Detect which cell encompasses the target text, then output its [x, y] center coordinate. 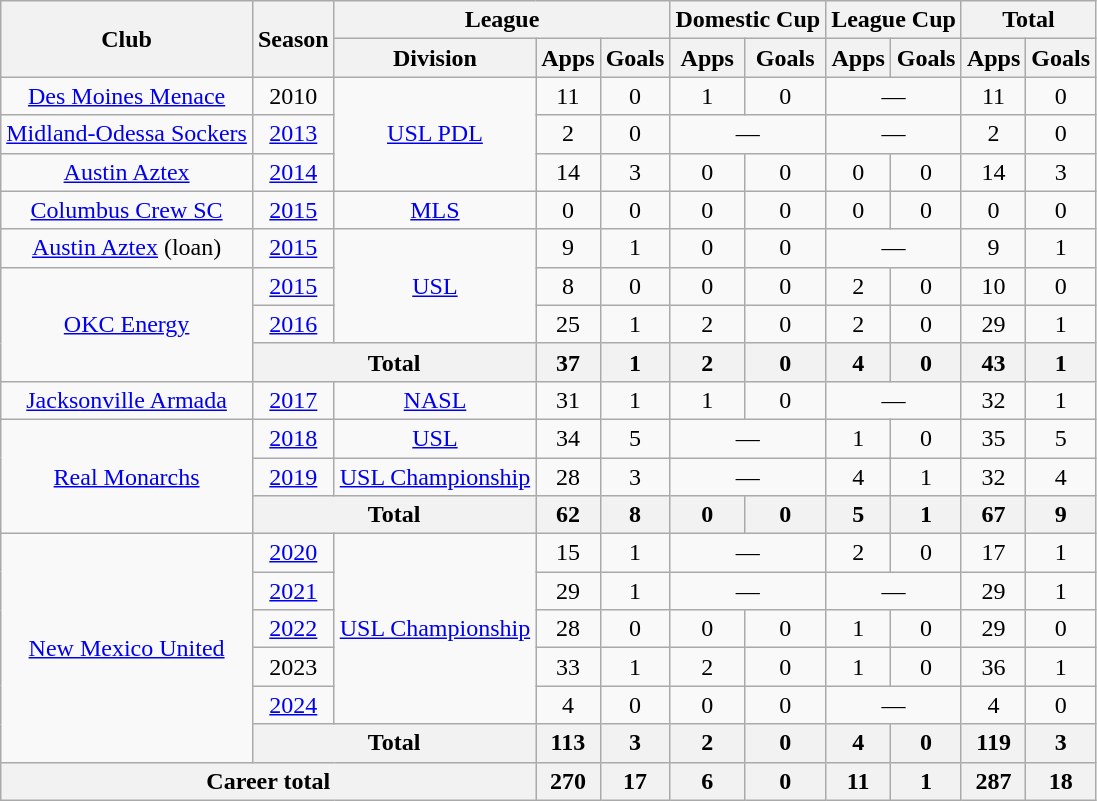
119 [993, 743]
10 [993, 286]
33 [568, 667]
OKC Energy [127, 324]
Jacksonville Armada [127, 400]
113 [568, 743]
USL PDL [435, 134]
2023 [293, 667]
Columbus Crew SC [127, 210]
67 [993, 515]
League Cup [894, 20]
36 [993, 667]
25 [568, 324]
MLS [435, 210]
Des Moines Menace [127, 96]
31 [568, 400]
Career total [268, 781]
2013 [293, 134]
18 [1061, 781]
2018 [293, 438]
2022 [293, 629]
2016 [293, 324]
New Mexico United [127, 648]
Austin Aztex [127, 172]
2020 [293, 553]
Club [127, 39]
2019 [293, 477]
League [502, 20]
15 [568, 553]
34 [568, 438]
2021 [293, 591]
6 [708, 781]
43 [993, 362]
Midland-Odessa Sockers [127, 134]
62 [568, 515]
270 [568, 781]
Season [293, 39]
2017 [293, 400]
2014 [293, 172]
2010 [293, 96]
NASL [435, 400]
Division [435, 58]
Austin Aztex (loan) [127, 248]
2024 [293, 705]
35 [993, 438]
Real Monarchs [127, 476]
287 [993, 781]
37 [568, 362]
Domestic Cup [748, 20]
